For the text-containing cell, return its midpoint in [x, y] coordinate format. 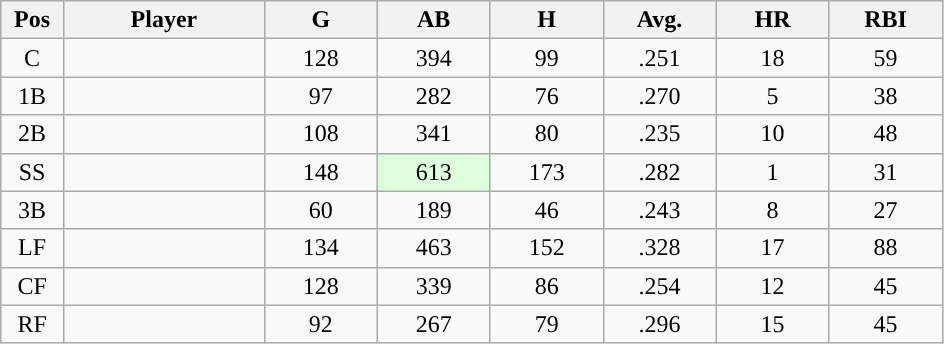
10 [772, 134]
79 [546, 324]
267 [434, 324]
86 [546, 286]
.235 [660, 134]
.251 [660, 58]
.270 [660, 96]
60 [320, 210]
AB [434, 20]
282 [434, 96]
RF [32, 324]
Pos [32, 20]
3B [32, 210]
Avg. [660, 20]
G [320, 20]
.328 [660, 248]
80 [546, 134]
8 [772, 210]
12 [772, 286]
76 [546, 96]
.254 [660, 286]
92 [320, 324]
27 [886, 210]
38 [886, 96]
HR [772, 20]
341 [434, 134]
LF [32, 248]
189 [434, 210]
134 [320, 248]
97 [320, 96]
463 [434, 248]
108 [320, 134]
339 [434, 286]
2B [32, 134]
SS [32, 172]
15 [772, 324]
17 [772, 248]
46 [546, 210]
18 [772, 58]
.243 [660, 210]
394 [434, 58]
31 [886, 172]
48 [886, 134]
C [32, 58]
5 [772, 96]
88 [886, 248]
59 [886, 58]
1B [32, 96]
.282 [660, 172]
148 [320, 172]
152 [546, 248]
H [546, 20]
99 [546, 58]
.296 [660, 324]
1 [772, 172]
CF [32, 286]
Player [164, 20]
RBI [886, 20]
173 [546, 172]
613 [434, 172]
